Determine the (x, y) coordinate at the center of the cell enclosing the given text.  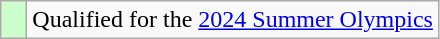
Qualified for the 2024 Summer Olympics (233, 20)
